Return (x, y) of the center of cell containing provided text 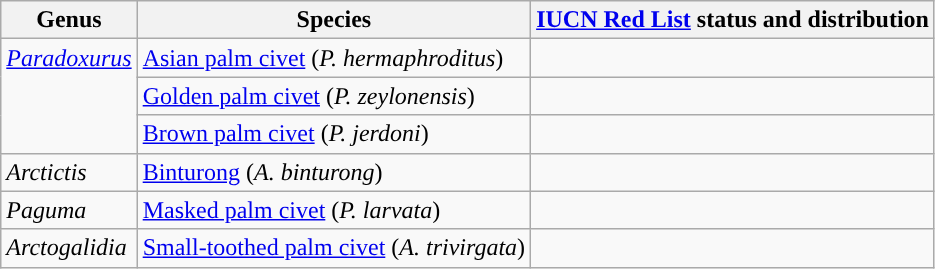
Binturong (A. binturong) (334, 172)
Paradoxurus (69, 96)
Asian palm civet (P. hermaphroditus) (334, 58)
Paguma (69, 210)
Species (334, 20)
Brown palm civet (P. jerdoni) (334, 134)
Genus (69, 20)
Masked palm civet (P. larvata) (334, 210)
Arctictis (69, 172)
Small-toothed palm civet (A. trivirgata) (334, 248)
Golden palm civet (P. zeylonensis) (334, 96)
Arctogalidia (69, 248)
IUCN Red List status and distribution (733, 20)
